Provide the [X, Y] coordinate of the cell's center where the given text is located.  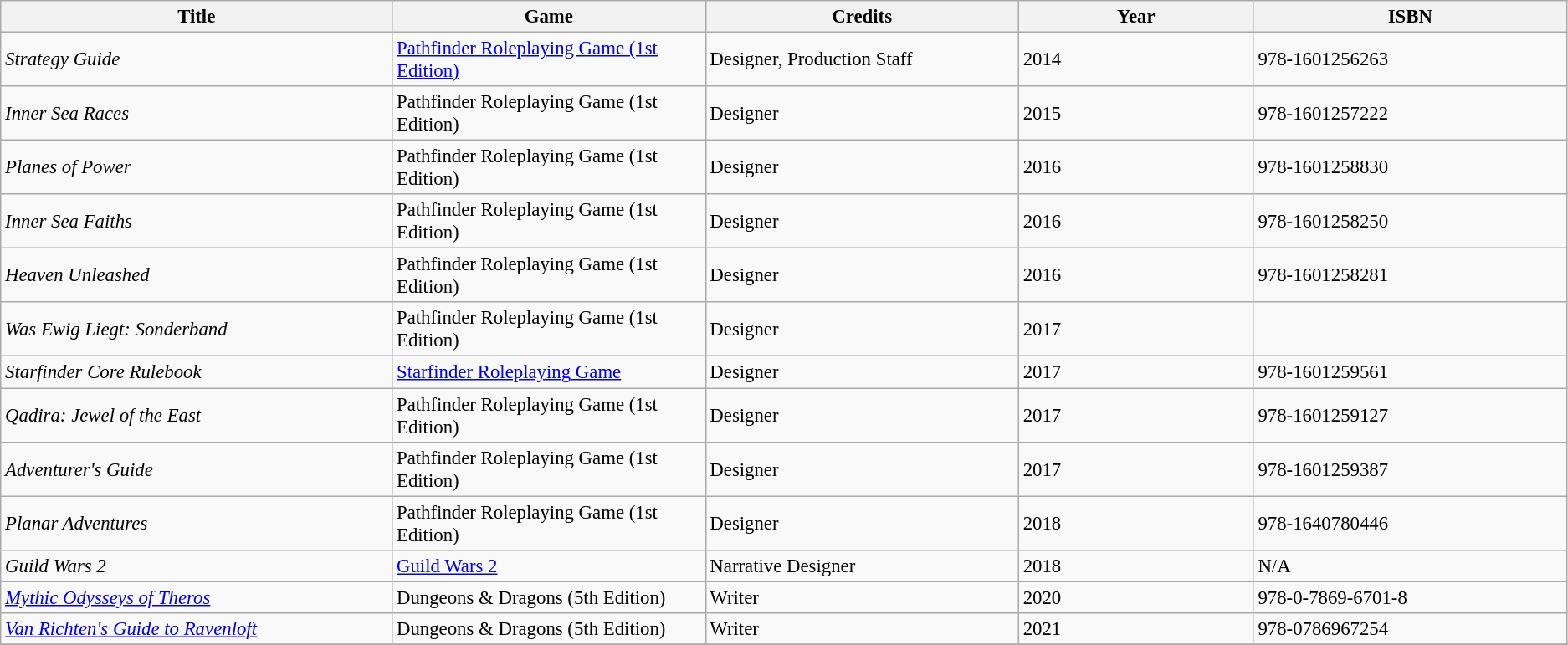
Adventurer's Guide [197, 468]
Inner Sea Races [197, 114]
Credits [862, 17]
Inner Sea Faiths [197, 221]
Designer, Production Staff [862, 60]
2015 [1136, 114]
Strategy Guide [197, 60]
978-0786967254 [1410, 629]
Planes of Power [197, 167]
Narrative Designer [862, 566]
2021 [1136, 629]
978-1640780446 [1410, 524]
978-1601258281 [1410, 276]
Starfinder Core Rulebook [197, 372]
Van Richten's Guide to Ravenloft [197, 629]
Starfinder Roleplaying Game [549, 372]
ISBN [1410, 17]
2020 [1136, 597]
978-1601258830 [1410, 167]
Planar Adventures [197, 524]
2014 [1136, 60]
978-1601259561 [1410, 372]
978-1601258250 [1410, 221]
Was Ewig Liegt: Sonderband [197, 330]
N/A [1410, 566]
Title [197, 17]
978-1601256263 [1410, 60]
Year [1136, 17]
978-0-7869-6701-8 [1410, 597]
Heaven Unleashed [197, 276]
978-1601259127 [1410, 415]
Game [549, 17]
Qadira: Jewel of the East [197, 415]
Mythic Odysseys of Theros [197, 597]
978-1601257222 [1410, 114]
978-1601259387 [1410, 468]
